Return the [X, Y] coordinate for the center point of the cell that contains the specified text.  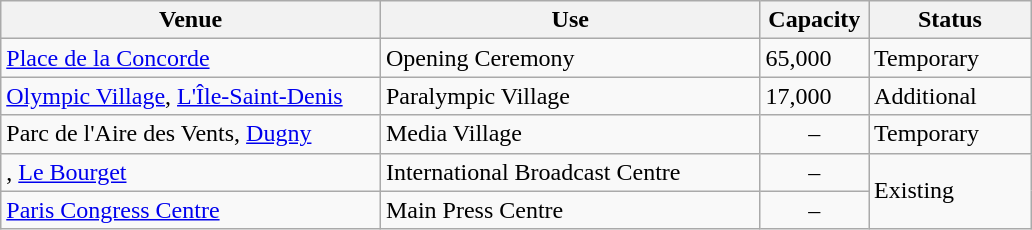
65,000 [814, 58]
Parc de l'Aire des Vents, Dugny [191, 134]
17,000 [814, 96]
Olympic Village, L'Île-Saint-Denis [191, 96]
Opening Ceremony [570, 58]
Capacity [814, 20]
Paris Congress Centre [191, 210]
Place de la Concorde [191, 58]
Venue [191, 20]
, Le Bourget [191, 172]
Additional [950, 96]
International Broadcast Centre [570, 172]
Status [950, 20]
Paralympic Village [570, 96]
Main Press Centre [570, 210]
Use [570, 20]
Existing [950, 191]
Media Village [570, 134]
